Pinpoint the cell where the given text exists, returning its [X, Y] midpoint coordinate. 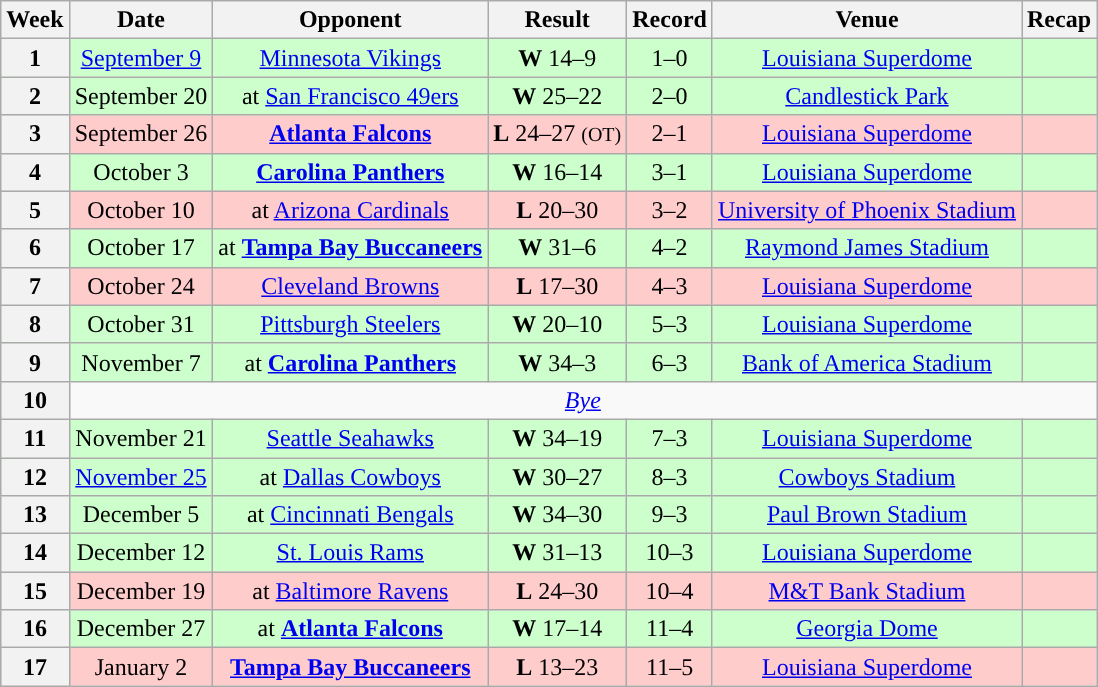
W 17–14 [558, 629]
W 14–9 [558, 58]
5–3 [670, 324]
L 24–30 [558, 591]
1–0 [670, 58]
W 34–3 [558, 362]
10–4 [670, 591]
2–1 [670, 134]
6 [35, 248]
at Cincinnati Bengals [350, 515]
4–3 [670, 286]
3–1 [670, 172]
L 20–30 [558, 210]
7–3 [670, 438]
4–2 [670, 248]
at Tampa Bay Buccaneers [350, 248]
W 31–13 [558, 553]
at Atlanta Falcons [350, 629]
4 [35, 172]
October 24 [141, 286]
M&T Bank Stadium [866, 591]
December 5 [141, 515]
W 25–22 [558, 96]
W 30–27 [558, 477]
Result [558, 20]
Seattle Seahawks [350, 438]
Georgia Dome [866, 629]
University of Phoenix Stadium [866, 210]
at Dallas Cowboys [350, 477]
Cleveland Browns [350, 286]
Candlestick Park [866, 96]
September 20 [141, 96]
1 [35, 58]
2–0 [670, 96]
8–3 [670, 477]
January 2 [141, 667]
Record [670, 20]
3 [35, 134]
W 16–14 [558, 172]
October 17 [141, 248]
Carolina Panthers [350, 172]
December 27 [141, 629]
at Arizona Cardinals [350, 210]
14 [35, 553]
7 [35, 286]
Bye [582, 400]
Bank of America Stadium [866, 362]
11–4 [670, 629]
October 3 [141, 172]
Week [35, 20]
October 10 [141, 210]
December 12 [141, 553]
L 13–23 [558, 667]
Venue [866, 20]
Cowboys Stadium [866, 477]
October 31 [141, 324]
Pittsburgh Steelers [350, 324]
Tampa Bay Buccaneers [350, 667]
11–5 [670, 667]
L 17–30 [558, 286]
3–2 [670, 210]
12 [35, 477]
Date [141, 20]
November 25 [141, 477]
Paul Brown Stadium [866, 515]
Raymond James Stadium [866, 248]
W 31–6 [558, 248]
17 [35, 667]
St. Louis Rams [350, 553]
November 21 [141, 438]
2 [35, 96]
L 24–27 (OT) [558, 134]
9 [35, 362]
at San Francisco 49ers [350, 96]
December 19 [141, 591]
15 [35, 591]
Opponent [350, 20]
9–3 [670, 515]
W 20–10 [558, 324]
September 9 [141, 58]
Atlanta Falcons [350, 134]
September 26 [141, 134]
13 [35, 515]
16 [35, 629]
6–3 [670, 362]
at Carolina Panthers [350, 362]
W 34–19 [558, 438]
Minnesota Vikings [350, 58]
10 [35, 400]
November 7 [141, 362]
at Baltimore Ravens [350, 591]
10–3 [670, 553]
11 [35, 438]
5 [35, 210]
Recap [1060, 20]
8 [35, 324]
W 34–30 [558, 515]
